Output the (x, y) coordinate of the center of the cell containing the given text.  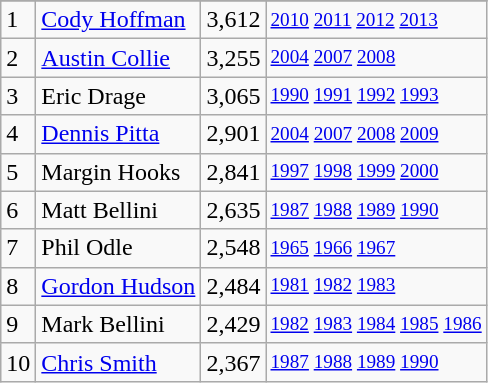
2,429 (234, 324)
1982 1983 1984 1985 1986 (376, 324)
2004 2007 2008 (376, 58)
Dennis Pitta (118, 134)
9 (18, 324)
2,484 (234, 286)
Chris Smith (118, 362)
1965 1966 1967 (376, 248)
6 (18, 210)
4 (18, 134)
3 (18, 96)
Cody Hoffman (118, 20)
8 (18, 286)
2,841 (234, 172)
Austin Collie (118, 58)
2,901 (234, 134)
Margin Hooks (118, 172)
2,635 (234, 210)
5 (18, 172)
Mark Bellini (118, 324)
2 (18, 58)
10 (18, 362)
2,548 (234, 248)
Eric Drage (118, 96)
2010 2011 2012 2013 (376, 20)
2,367 (234, 362)
1 (18, 20)
1997 1998 1999 2000 (376, 172)
3,255 (234, 58)
1990 1991 1992 1993 (376, 96)
7 (18, 248)
2004 2007 2008 2009 (376, 134)
Matt Bellini (118, 210)
3,612 (234, 20)
1981 1982 1983 (376, 286)
Phil Odle (118, 248)
3,065 (234, 96)
Gordon Hudson (118, 286)
